Determine the [X, Y] coordinate at the center of the cell enclosing the given text.  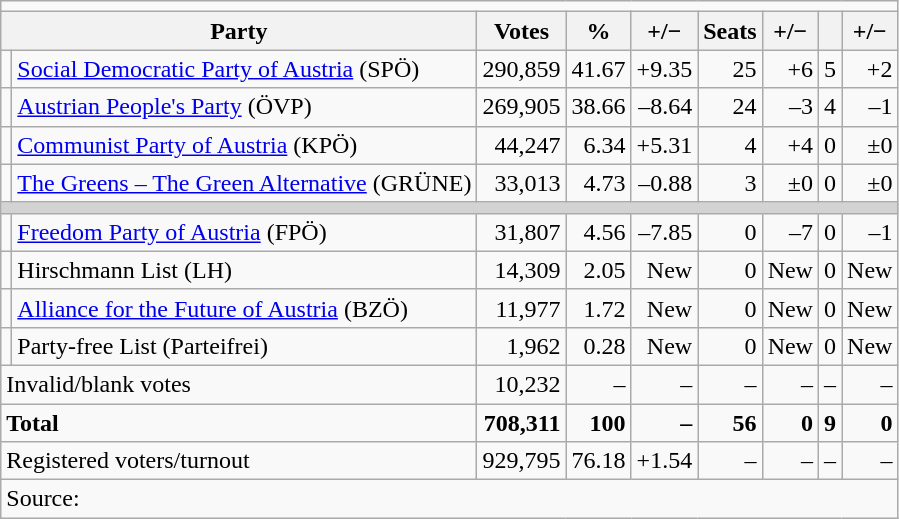
100 [598, 423]
929,795 [522, 461]
Registered voters/turnout [239, 461]
Invalid/blank votes [239, 384]
1,962 [522, 346]
38.66 [598, 107]
% [598, 31]
–7 [790, 232]
31,807 [522, 232]
Total [239, 423]
Seats [730, 31]
1.72 [598, 308]
5 [830, 69]
Source: [450, 499]
+9.35 [664, 69]
56 [730, 423]
Votes [522, 31]
+2 [870, 69]
14,309 [522, 270]
4.73 [598, 183]
Hirschmann List (LH) [244, 270]
Freedom Party of Austria (FPÖ) [244, 232]
9 [830, 423]
41.67 [598, 69]
10,232 [522, 384]
Communist Party of Austria (KPÖ) [244, 145]
269,905 [522, 107]
44,247 [522, 145]
76.18 [598, 461]
–8.64 [664, 107]
290,859 [522, 69]
+6 [790, 69]
33,013 [522, 183]
Party [239, 31]
+5.31 [664, 145]
+4 [790, 145]
–0.88 [664, 183]
Austrian People's Party (ÖVP) [244, 107]
11,977 [522, 308]
2.05 [598, 270]
Social Democratic Party of Austria (SPÖ) [244, 69]
Party-free List (Parteifrei) [244, 346]
3 [730, 183]
24 [730, 107]
Alliance for the Future of Austria (BZÖ) [244, 308]
The Greens – The Green Alternative (GRÜNE) [244, 183]
–3 [790, 107]
+1.54 [664, 461]
–7.85 [664, 232]
0.28 [598, 346]
25 [730, 69]
708,311 [522, 423]
6.34 [598, 145]
4.56 [598, 232]
